Search for the cell housing the specified text and yield its [x, y] center coordinate. 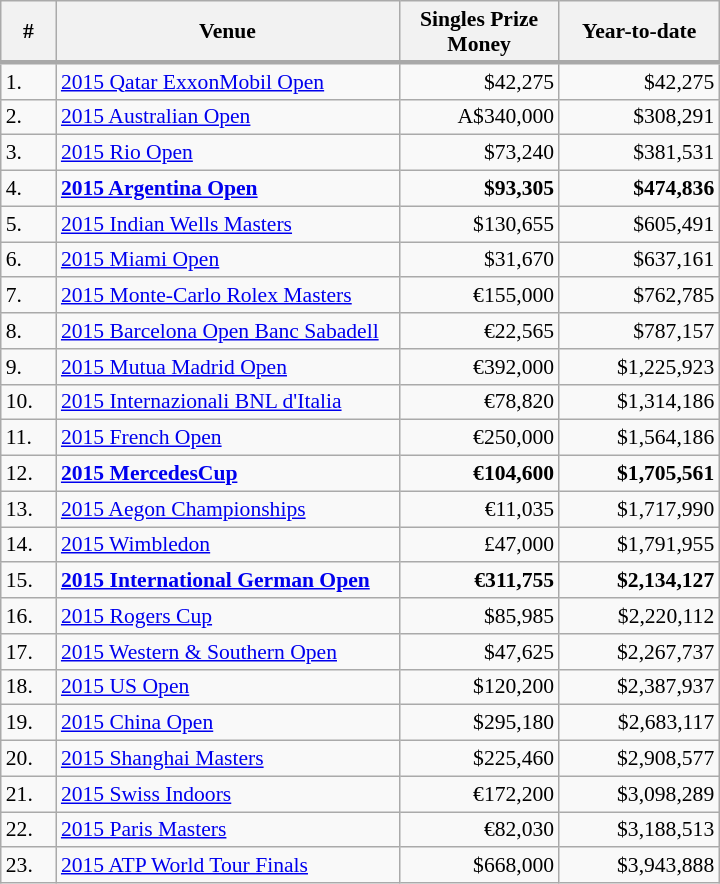
2015 Indian Wells Masters [228, 224]
$308,291 [639, 117]
$1,717,990 [639, 509]
$762,785 [639, 296]
$1,314,186 [639, 402]
$1,705,561 [639, 474]
$474,836 [639, 189]
11. [28, 438]
16. [28, 616]
$3,098,289 [639, 794]
2015 International German Open [228, 581]
$668,000 [479, 866]
2015 Qatar ExxonMobil Open [228, 80]
$225,460 [479, 759]
2015 US Open [228, 687]
18. [28, 687]
2015 Rogers Cup [228, 616]
4. [28, 189]
17. [28, 652]
$2,267,737 [639, 652]
2015 ATP World Tour Finals [228, 866]
$637,161 [639, 260]
$1,564,186 [639, 438]
$2,220,112 [639, 616]
13. [28, 509]
$2,134,127 [639, 581]
2015 Australian Open [228, 117]
2015 Shanghai Masters [228, 759]
$1,791,955 [639, 545]
£47,000 [479, 545]
19. [28, 723]
Venue [228, 32]
$130,655 [479, 224]
2015 Argentina Open [228, 189]
# [28, 32]
2015 Mutua Madrid Open [228, 367]
€11,035 [479, 509]
$31,670 [479, 260]
€250,000 [479, 438]
21. [28, 794]
9. [28, 367]
Singles Prize Money [479, 32]
2015 French Open [228, 438]
15. [28, 581]
2015 Aegon Championships [228, 509]
2. [28, 117]
Year-to-date [639, 32]
€104,600 [479, 474]
€82,030 [479, 830]
2015 China Open [228, 723]
14. [28, 545]
3. [28, 153]
$295,180 [479, 723]
2015 Monte-Carlo Rolex Masters [228, 296]
A$340,000 [479, 117]
€172,200 [479, 794]
5. [28, 224]
23. [28, 866]
€78,820 [479, 402]
$73,240 [479, 153]
20. [28, 759]
€311,755 [479, 581]
$2,908,577 [639, 759]
$3,188,513 [639, 830]
$3,943,888 [639, 866]
2015 Western & Southern Open [228, 652]
2015 MercedesCup [228, 474]
10. [28, 402]
$120,200 [479, 687]
$605,491 [639, 224]
22. [28, 830]
2015 Swiss Indoors [228, 794]
2015 Paris Masters [228, 830]
1. [28, 80]
€22,565 [479, 331]
8. [28, 331]
12. [28, 474]
2015 Barcelona Open Banc Sabadell [228, 331]
€155,000 [479, 296]
$47,625 [479, 652]
2015 Wimbledon [228, 545]
$93,305 [479, 189]
2015 Rio Open [228, 153]
2015 Miami Open [228, 260]
$2,387,937 [639, 687]
7. [28, 296]
2015 Internazionali BNL d'Italia [228, 402]
$381,531 [639, 153]
$85,985 [479, 616]
6. [28, 260]
$787,157 [639, 331]
€392,000 [479, 367]
$2,683,117 [639, 723]
$1,225,923 [639, 367]
